Detect which cell encompasses the target text, then output its (X, Y) center coordinate. 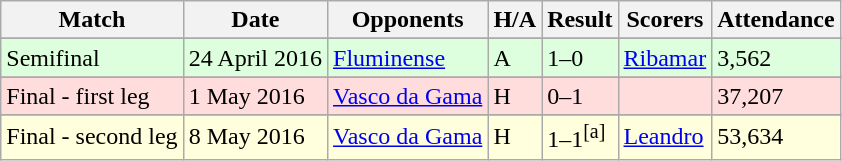
Date (255, 20)
Final - second leg (92, 138)
0–1 (580, 96)
Final - first leg (92, 96)
1–0 (580, 58)
3,562 (776, 58)
Ribamar (665, 58)
Match (92, 20)
A (515, 58)
8 May 2016 (255, 138)
Fluminense (408, 58)
Result (580, 20)
1–1[a] (580, 138)
Scorers (665, 20)
1 May 2016 (255, 96)
Attendance (776, 20)
Leandro (665, 138)
53,634 (776, 138)
Semifinal (92, 58)
H/A (515, 20)
Opponents (408, 20)
37,207 (776, 96)
24 April 2016 (255, 58)
